Determine the (x, y) coordinate at the center of the cell enclosing the given text.  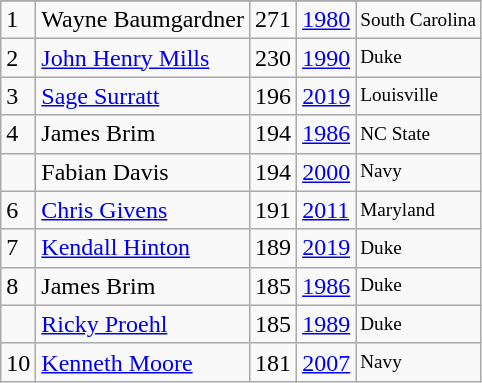
181 (274, 362)
230 (274, 58)
1990 (326, 58)
Sage Surratt (143, 96)
Chris Givens (143, 210)
3 (18, 96)
1989 (326, 324)
189 (274, 248)
8 (18, 286)
Kendall Hinton (143, 248)
7 (18, 248)
Kenneth Moore (143, 362)
4 (18, 134)
271 (274, 20)
NC State (418, 134)
Louisville (418, 96)
Ricky Proehl (143, 324)
John Henry Mills (143, 58)
Wayne Baumgardner (143, 20)
10 (18, 362)
Fabian Davis (143, 172)
Maryland (418, 210)
196 (274, 96)
1980 (326, 20)
2011 (326, 210)
2000 (326, 172)
6 (18, 210)
2007 (326, 362)
South Carolina (418, 20)
2 (18, 58)
191 (274, 210)
1 (18, 20)
